Identify which cell holds the provided text, then report its [x, y] central coordinate. 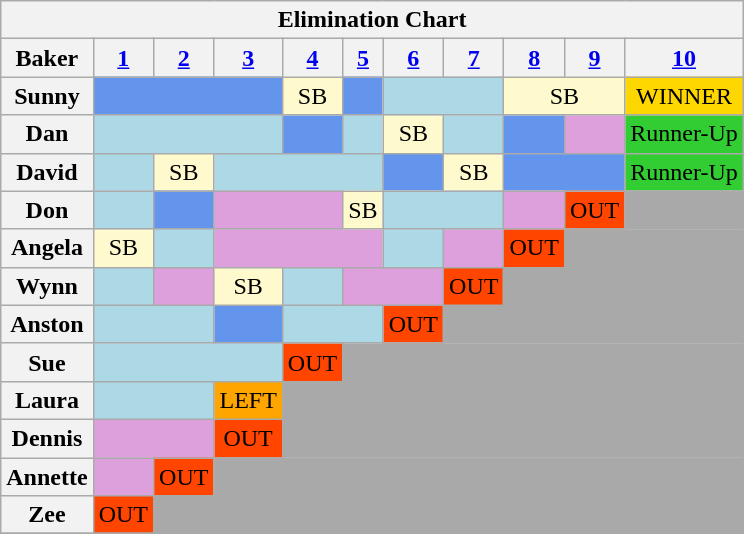
7 [474, 58]
Zee [47, 515]
LEFT [248, 400]
WINNER [684, 96]
David [47, 172]
2 [184, 58]
Angela [47, 248]
Elimination Chart [372, 20]
4 [312, 58]
Dennis [47, 438]
Baker [47, 58]
Anston [47, 324]
9 [594, 58]
10 [684, 58]
Dan [47, 134]
8 [534, 58]
Laura [47, 400]
Annette [47, 477]
Sue [47, 362]
Don [47, 210]
3 [248, 58]
1 [123, 58]
5 [363, 58]
Wynn [47, 286]
6 [413, 58]
Sunny [47, 96]
